Find where the given text appears and provide that cell's center as [x, y] coordinate. 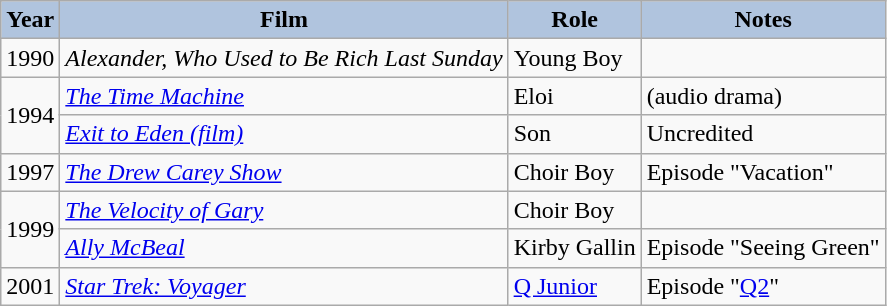
Notes [763, 20]
1997 [30, 172]
Ally McBeal [284, 248]
Uncredited [763, 134]
Episode "Vacation" [763, 172]
(audio drama) [763, 96]
1999 [30, 229]
Film [284, 20]
Episode "Seeing Green" [763, 248]
Role [574, 20]
2001 [30, 286]
Eloi [574, 96]
1994 [30, 115]
Exit to Eden (film) [284, 134]
Star Trek: Voyager [284, 286]
Son [574, 134]
The Velocity of Gary [284, 210]
The Time Machine [284, 96]
Young Boy [574, 58]
Episode "Q2" [763, 286]
The Drew Carey Show [284, 172]
Q Junior [574, 286]
Kirby Gallin [574, 248]
Alexander, Who Used to Be Rich Last Sunday [284, 58]
Year [30, 20]
1990 [30, 58]
